Provide the (x, y) coordinate of the cell's center where the given text is located.  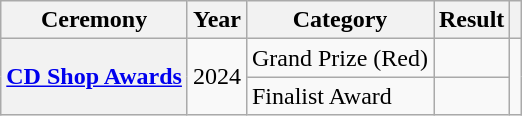
Finalist Award (340, 96)
Category (340, 20)
Grand Prize (Red) (340, 58)
2024 (216, 77)
Year (216, 20)
Result (472, 20)
CD Shop Awards (94, 77)
Ceremony (94, 20)
